Provide the [X, Y] coordinate of the cell's center where the given text is located.  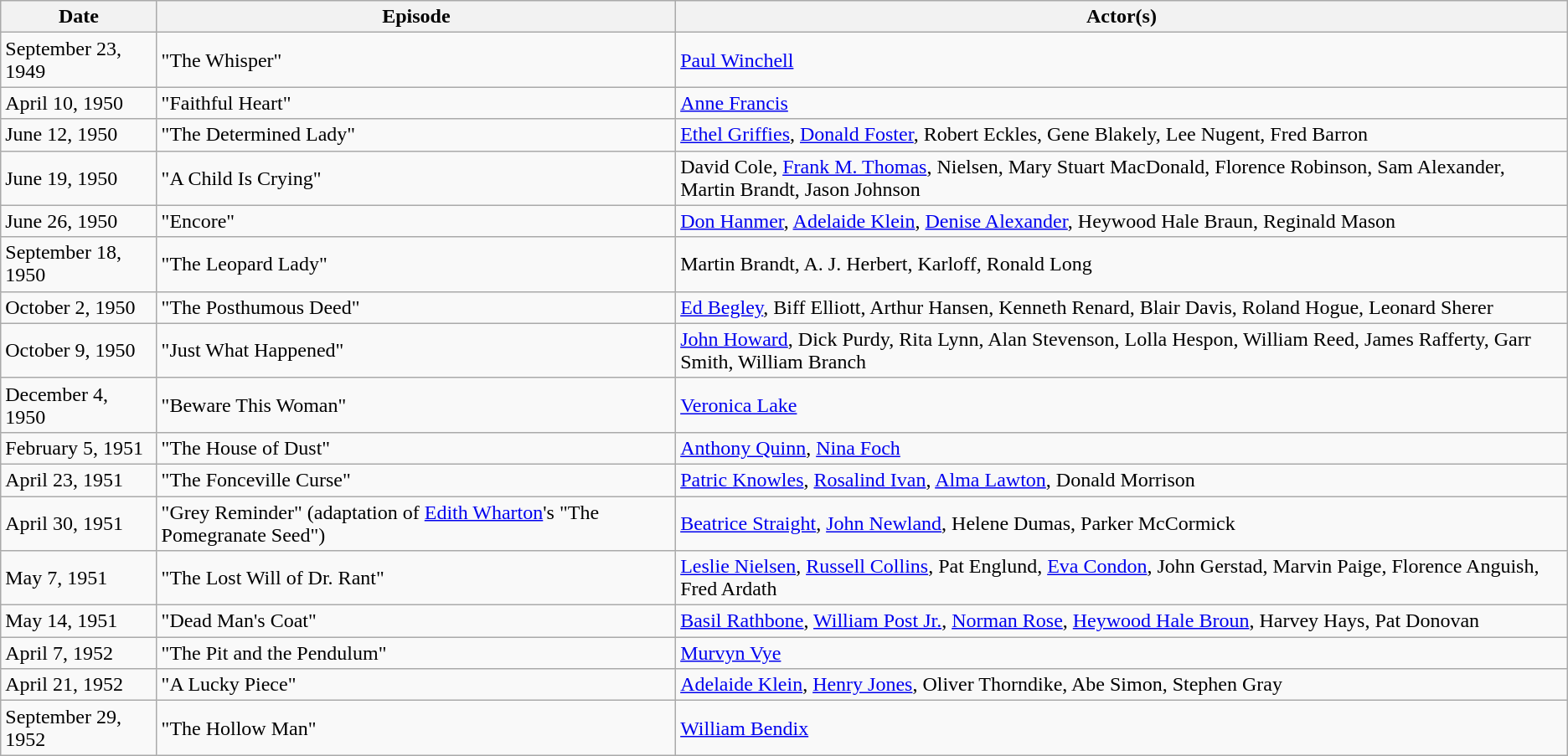
June 26, 1950 [79, 221]
David Cole, Frank M. Thomas, Nielsen, Mary Stuart MacDonald, Florence Robinson, Sam Alexander, Martin Brandt, Jason Johnson [1122, 177]
"Just What Happened" [416, 350]
Episode [416, 17]
"Encore" [416, 221]
June 12, 1950 [79, 135]
"A Lucky Piece" [416, 685]
May 14, 1951 [79, 621]
May 7, 1951 [79, 578]
April 30, 1951 [79, 522]
"The Pit and the Pendulum" [416, 653]
Murvyn Vye [1122, 653]
"Dead Man's Coat" [416, 621]
"A Child Is Crying" [416, 177]
October 9, 1950 [79, 350]
Adelaide Klein, Henry Jones, Oliver Thorndike, Abe Simon, Stephen Gray [1122, 685]
Leslie Nielsen, Russell Collins, Pat Englund, Eva Condon, John Gerstad, Marvin Paige, Florence Anguish, Fred Ardath [1122, 578]
April 23, 1951 [79, 480]
"The Leopard Lady" [416, 265]
Veronica Lake [1122, 405]
Paul Winchell [1122, 60]
April 7, 1952 [79, 653]
Anthony Quinn, Nina Foch [1122, 448]
September 18, 1950 [79, 265]
Beatrice Straight, John Newland, Helene Dumas, Parker McCormick [1122, 522]
William Bendix [1122, 728]
"The Whisper" [416, 60]
October 2, 1950 [79, 307]
"Faithful Heart" [416, 103]
"Grey Reminder" (adaptation of Edith Wharton's "The Pomegranate Seed") [416, 522]
Martin Brandt, A. J. Herbert, Karloff, Ronald Long [1122, 265]
"The House of Dust" [416, 448]
September 29, 1952 [79, 728]
December 4, 1950 [79, 405]
Date [79, 17]
"The Hollow Man" [416, 728]
February 5, 1951 [79, 448]
Ethel Griffies, Donald Foster, Robert Eckles, Gene Blakely, Lee Nugent, Fred Barron [1122, 135]
Ed Begley, Biff Elliott, Arthur Hansen, Kenneth Renard, Blair Davis, Roland Hogue, Leonard Sherer [1122, 307]
April 10, 1950 [79, 103]
Patric Knowles, Rosalind Ivan, Alma Lawton, Donald Morrison [1122, 480]
Anne Francis [1122, 103]
"The Posthumous Deed" [416, 307]
John Howard, Dick Purdy, Rita Lynn, Alan Stevenson, Lolla Hespon, William Reed, James Rafferty, Garr Smith, William Branch [1122, 350]
June 19, 1950 [79, 177]
"The Lost Will of Dr. Rant" [416, 578]
"The Determined Lady" [416, 135]
Actor(s) [1122, 17]
"Beware This Woman" [416, 405]
Basil Rathbone, William Post Jr., Norman Rose, Heywood Hale Broun, Harvey Hays, Pat Donovan [1122, 621]
September 23, 1949 [79, 60]
"The Fonceville Curse" [416, 480]
April 21, 1952 [79, 685]
Don Hanmer, Adelaide Klein, Denise Alexander, Heywood Hale Braun, Reginald Mason [1122, 221]
